Identify which cell holds the provided text, then report its (X, Y) central coordinate. 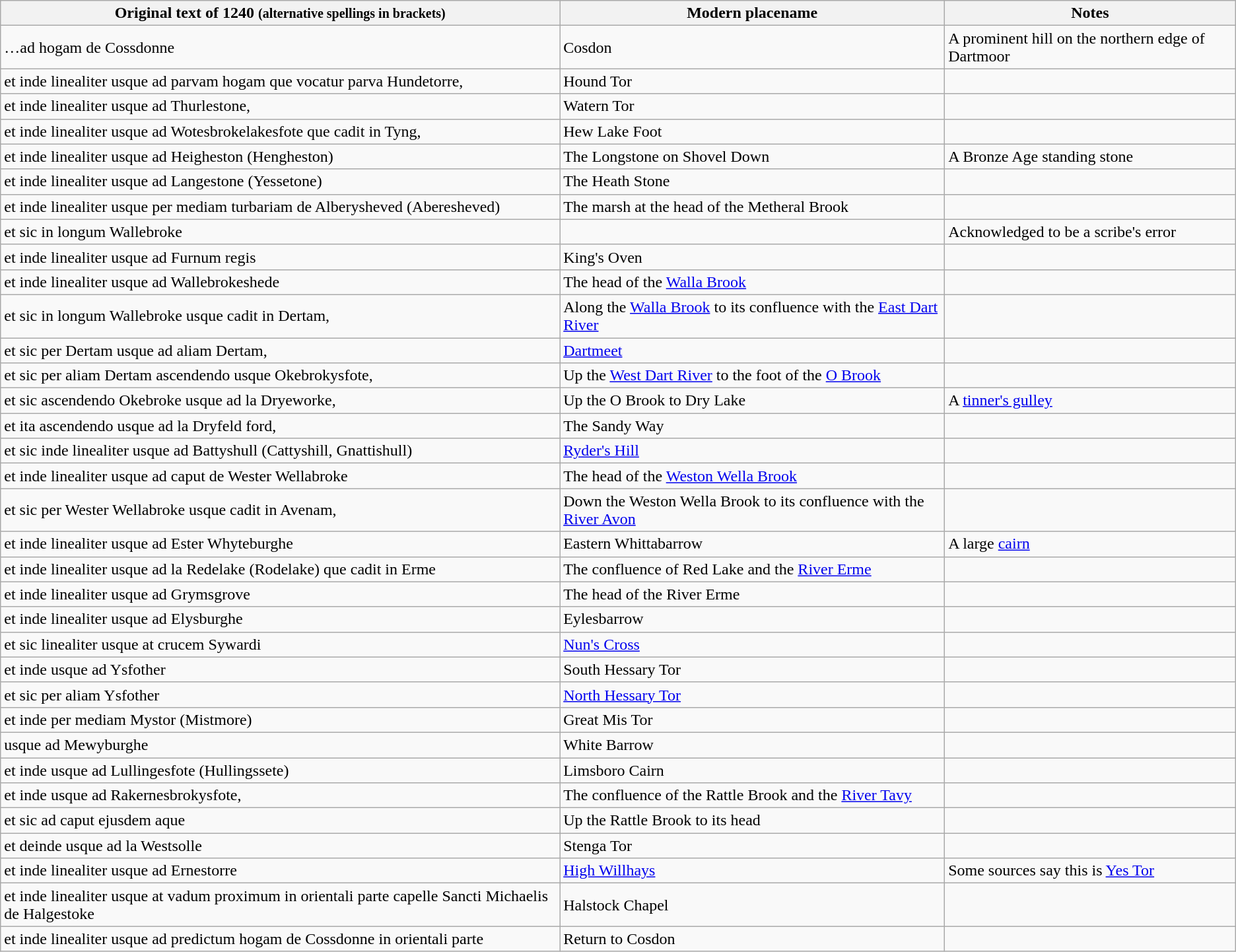
Halstock Chapel (753, 904)
et ita ascendendo usque ad la Dryfeld ford, (280, 426)
et inde usque ad Lullingesfote (Hullingssete) (280, 770)
The head of the River Erme (753, 594)
Up the West Dart River to the foot of the O Brook (753, 376)
et inde linealiter usque ad la Redelake (Rodelake) que cadit in Erme (280, 569)
et inde per mediam Mystor (Mistmore) (280, 720)
et inde linealiter usque ad Wotesbrokelakesfote que cadit in Tyng, (280, 131)
et sic per Wester Wellabroke usque cadit in Avenam, (280, 510)
Up the O Brook to Dry Lake (753, 401)
usque ad Mewyburghe (280, 745)
South Hessary Tor (753, 669)
Return to Cosdon (753, 939)
King's Oven (753, 257)
Ryder's Hill (753, 451)
Eastern Whittabarrow (753, 544)
Notes (1091, 13)
The confluence of the Rattle Brook and the River Tavy (753, 796)
et sic linealiter usque at crucem Sywardi (280, 644)
The Heath Stone (753, 182)
et inde linealiter usque ad Ernestorre (280, 871)
et inde linealiter usque ad Ester Whyteburghe (280, 544)
Cosdon (753, 48)
et inde linealiter usque ad predictum hogam de Cossdonne in orientali parte (280, 939)
A Bronze Age standing stone (1091, 156)
Stenga Tor (753, 846)
et sic in longum Wallebroke (280, 232)
Some sources say this is Yes Tor (1091, 871)
et inde linealiter usque at vadum proximum in orientali parte capelle Sancti Michaelis de Halgestoke (280, 904)
et sic per aliam Dertam ascendendo usque Okebrokysfote, (280, 376)
et inde usque ad Ysfother (280, 669)
Hew Lake Foot (753, 131)
Limsboro Cairn (753, 770)
Nun's Cross (753, 644)
…ad hogam de Cossdonne (280, 48)
et sic per aliam Ysfother (280, 695)
Great Mis Tor (753, 720)
et sic per Dertam usque ad aliam Dertam, (280, 351)
et inde usque ad Rakernesbrokysfote, (280, 796)
et inde linealiter usque ad Thurlestone, (280, 106)
et sic ad caput ejusdem aque (280, 821)
et deinde usque ad la Westsolle (280, 846)
The confluence of Red Lake and the River Erme (753, 569)
et inde linealiter usque ad Heigheston (Hengheston) (280, 156)
et inde linealiter usque ad caput de Wester Wellabroke (280, 476)
et sic ascendendo Okebroke usque ad la Dryeworke, (280, 401)
Down the Weston Wella Brook to its confluence with the River Avon (753, 510)
High Willhays (753, 871)
et inde linealiter usque per mediam turbariam de Alberysheved (Aberesheved) (280, 207)
Eylesbarrow (753, 619)
A tinner's gulley (1091, 401)
The Sandy Way (753, 426)
et inde linealiter usque ad parvam hogam que vocatur parva Hundetorre, (280, 81)
Along the Walla Brook to its confluence with the East Dart River (753, 316)
A prominent hill on the northern edge of Dartmoor (1091, 48)
The marsh at the head of the Metheral Brook (753, 207)
Up the Rattle Brook to its head (753, 821)
Hound Tor (753, 81)
Dartmeet (753, 351)
Original text of 1240 (alternative spellings in brackets) (280, 13)
et inde linealiter usque ad Wallebrokeshede (280, 282)
North Hessary Tor (753, 695)
et inde linealiter usque ad Grymsgrove (280, 594)
et sic inde linealiter usque ad Battyshull (Cattyshill, Gnattishull) (280, 451)
et inde linealiter usque ad Langestone (Yessetone) (280, 182)
The Longstone on Shovel Down (753, 156)
et inde linealiter usque ad Furnum regis (280, 257)
Modern placename (753, 13)
et inde linealiter usque ad Elysburghe (280, 619)
Acknowledged to be a scribe's error (1091, 232)
Watern Tor (753, 106)
The head of the Weston Wella Brook (753, 476)
White Barrow (753, 745)
A large cairn (1091, 544)
et sic in longum Wallebroke usque cadit in Dertam, (280, 316)
The head of the Walla Brook (753, 282)
